Find where the given text appears and provide that cell's center as [X, Y] coordinate. 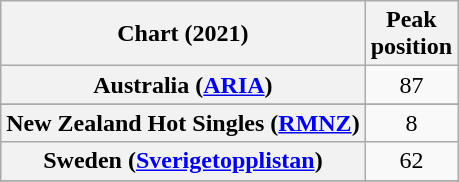
New Zealand Hot Singles (RMNZ) [183, 123]
Australia (ARIA) [183, 85]
62 [411, 161]
Peakposition [411, 34]
87 [411, 85]
Sweden (Sverigetopplistan) [183, 161]
8 [411, 123]
Chart (2021) [183, 34]
